Return (X, Y) of the center of cell containing provided text 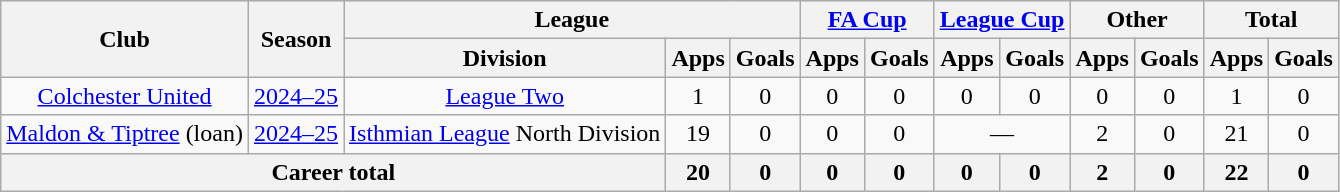
Career total (334, 172)
Maldon & Tiptree (loan) (125, 134)
19 (698, 134)
FA Cup (867, 20)
League (572, 20)
Division (505, 58)
Season (296, 39)
League Two (505, 96)
Total (1271, 20)
Other (1137, 20)
Isthmian League North Division (505, 134)
League Cup (1002, 20)
Club (125, 39)
Colchester United (125, 96)
21 (1236, 134)
20 (698, 172)
— (1002, 134)
22 (1236, 172)
